Search for the cell housing the specified text and yield its (X, Y) center coordinate. 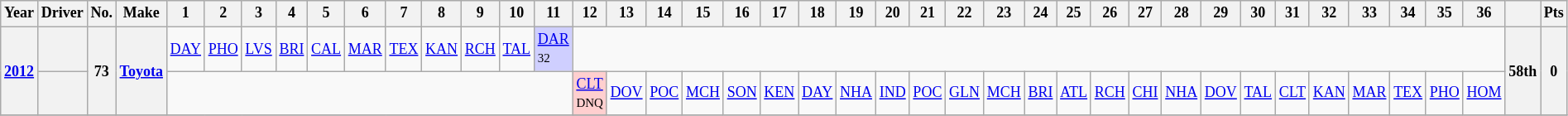
24 (1041, 13)
19 (856, 13)
15 (703, 13)
22 (965, 13)
LVS (258, 49)
32 (1329, 13)
CHI (1145, 94)
7 (404, 13)
28 (1182, 13)
Make (141, 13)
10 (516, 13)
ATL (1074, 94)
30 (1258, 13)
34 (1408, 13)
36 (1484, 13)
11 (553, 13)
CLTDNQ (589, 94)
2012 (20, 71)
9 (480, 13)
4 (291, 13)
KEN (779, 94)
CLT (1292, 94)
SON (741, 94)
29 (1221, 13)
14 (664, 13)
31 (1292, 13)
12 (589, 13)
20 (892, 13)
Year (20, 13)
35 (1445, 13)
6 (365, 13)
2 (223, 13)
23 (1004, 13)
DAR32 (553, 49)
26 (1110, 13)
5 (326, 13)
IND (892, 94)
1 (185, 13)
27 (1145, 13)
No. (101, 13)
33 (1369, 13)
25 (1074, 13)
Toyota (141, 71)
73 (101, 71)
8 (442, 13)
18 (818, 13)
GLN (965, 94)
58th (1522, 71)
17 (779, 13)
21 (928, 13)
HOM (1484, 94)
CAL (326, 49)
Driver (62, 13)
16 (741, 13)
Pts (1554, 13)
3 (258, 13)
0 (1554, 71)
13 (626, 13)
